Determine the (x, y) coordinate at the center of the cell enclosing the given text.  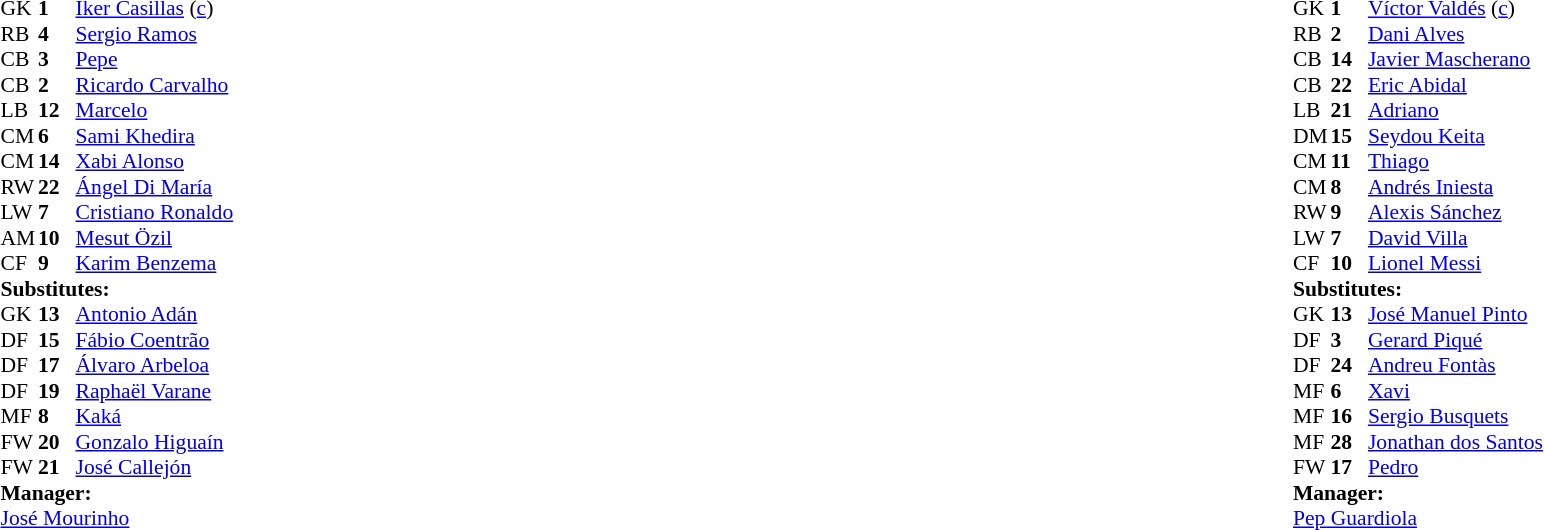
20 (57, 442)
Pedro (1456, 467)
AM (19, 238)
Marcelo (155, 111)
DM (1312, 136)
Andreu Fontàs (1456, 365)
Sami Khedira (155, 136)
Xabi Alonso (155, 161)
Seydou Keita (1456, 136)
Álvaro Arbeloa (155, 365)
Ángel Di María (155, 187)
José Manuel Pinto (1456, 315)
David Villa (1456, 238)
Javier Mascherano (1456, 59)
Jonathan dos Santos (1456, 442)
Mesut Özil (155, 238)
Cristiano Ronaldo (155, 213)
4 (57, 34)
Pepe (155, 59)
Sergio Ramos (155, 34)
Gonzalo Higuaín (155, 442)
Raphaël Varane (155, 391)
Xavi (1456, 391)
Gerard Piqué (1456, 340)
Eric Abidal (1456, 85)
Thiago (1456, 161)
Ricardo Carvalho (155, 85)
Sergio Busquets (1456, 417)
Alexis Sánchez (1456, 213)
11 (1349, 161)
Kaká (155, 417)
José Callejón (155, 467)
Andrés Iniesta (1456, 187)
Adriano (1456, 111)
28 (1349, 442)
Karim Benzema (155, 263)
Dani Alves (1456, 34)
12 (57, 111)
24 (1349, 365)
Lionel Messi (1456, 263)
Antonio Adán (155, 315)
16 (1349, 417)
Fábio Coentrão (155, 340)
19 (57, 391)
